Extract the [X, Y] coordinate from the center of the cell holding the provided text.  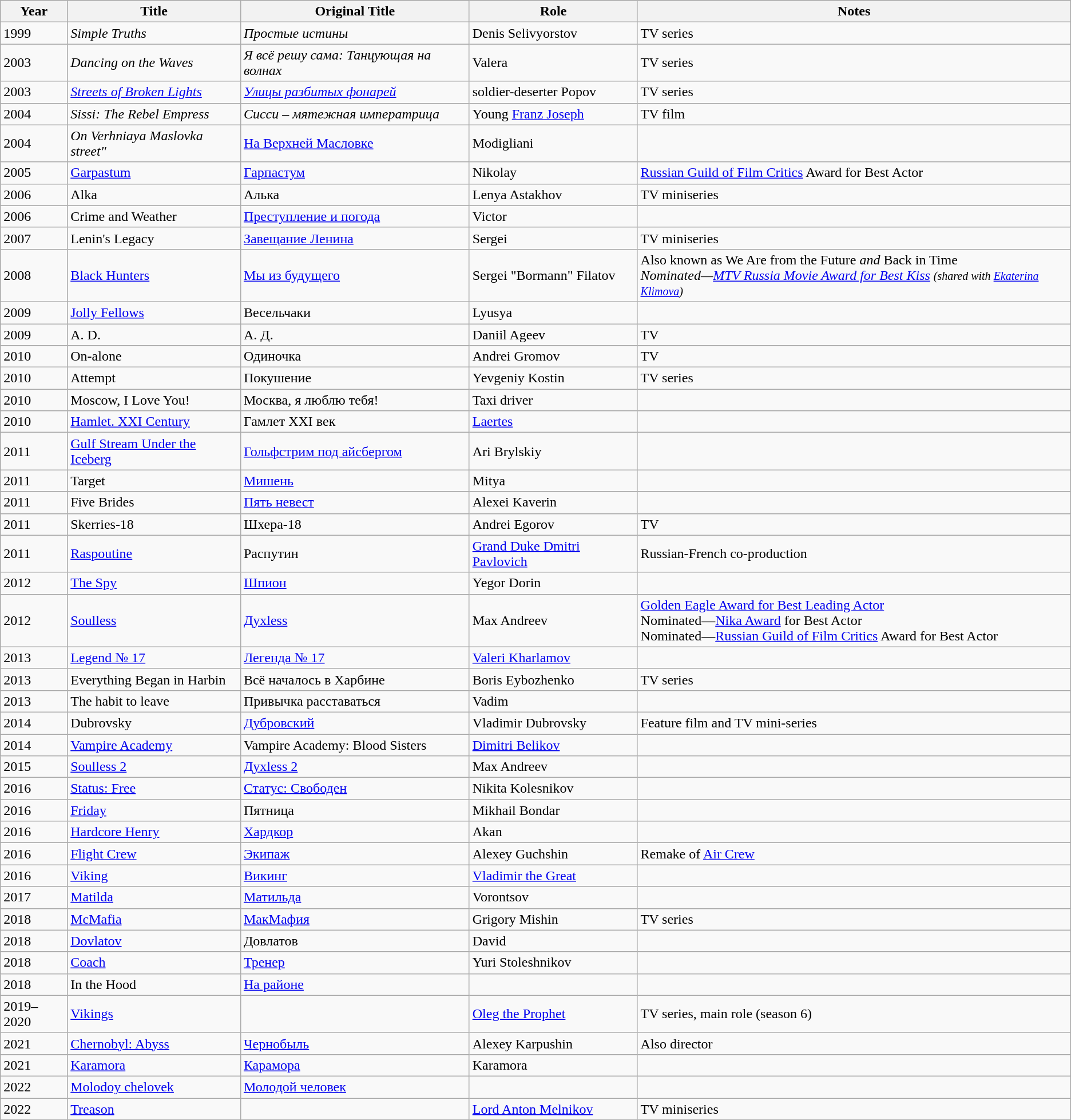
Матильда [355, 897]
Skerries-18 [154, 524]
Molodoy chelovek [154, 1087]
Ari Brylskiy [553, 451]
Алька [355, 195]
Пять невест [355, 502]
Remake of Air Crew [854, 854]
Гамлет XXI век [355, 422]
Хардкор [355, 832]
Викинг [355, 876]
Vorontsov [553, 897]
Распутин [355, 554]
Laertes [553, 422]
Alexei Kaverin [553, 502]
2005 [34, 173]
Sergei "Bormann" Filatov [553, 275]
Young Franz Joseph [553, 114]
Andrei Gromov [553, 357]
Modigliani [553, 143]
Москва, я люблю тебя! [355, 400]
Raspoutine [154, 554]
Mitya [553, 481]
On-alone [154, 357]
Духless [355, 620]
На районе [355, 984]
Matilda [154, 897]
2019–2020 [34, 1014]
Пятница [355, 810]
Чернобыль [355, 1043]
Feature film and TV mini-series [854, 723]
Streets of Broken Lights [154, 92]
Hamlet. XXI Century [154, 422]
Dimitri Belikov [553, 745]
Also known as We Are from the Future and Back in Time Nominated—MTV Russia Movie Award for Best Kiss (shared with Ekaterina Klimova) [854, 275]
Title [154, 11]
Coach [154, 963]
Lyusya [553, 312]
Mikhail Bondar [553, 810]
Vladimir the Great [553, 876]
Lord Anton Melnikov [553, 1109]
Довлатов [355, 941]
Dovlatov [154, 941]
Legend № 17 [154, 658]
Alexey Karpushin [553, 1043]
Notes [854, 11]
Dancing on the Waves [154, 63]
Year [34, 11]
Andrei Egorov [553, 524]
Russian Guild of Film Critics Award for Best Actor [854, 173]
2017 [34, 897]
Мы из будущего [355, 275]
Sissi: The Rebel Empress [154, 114]
Alexey Guchshin [553, 854]
Lenya Astakhov [553, 195]
Crime and Weather [154, 216]
A. D. [154, 335]
Role [553, 11]
TV film [854, 114]
Vikings [154, 1014]
Black Hunters [154, 275]
Завещание Ленина [355, 238]
Дубровский [355, 723]
Lenin's Legacy [154, 238]
The Spy [154, 583]
Шхера-18 [355, 524]
On Verhniaya Maslovka street" [154, 143]
Yuri Stoleshnikov [553, 963]
Yevgeniy Kostin [553, 378]
Одиночка [355, 357]
Экипаж [355, 854]
Vladimir Dubrovsky [553, 723]
На Верхней Масловке [355, 143]
Denis Selivyorstov [553, 33]
Taxi driver [553, 400]
Attempt [154, 378]
Soulless [154, 620]
Target [154, 481]
Victor [553, 216]
Soulless 2 [154, 767]
Всё началось в Харбине [355, 679]
Grigory Mishin [553, 919]
Everything Began in Harbin [154, 679]
Карамора [355, 1065]
David [553, 941]
1999 [34, 33]
In the Hood [154, 984]
Also director [854, 1043]
Духless 2 [355, 767]
Простые истины [355, 33]
McMafia [154, 919]
Garpastum [154, 173]
2008 [34, 275]
Viking [154, 876]
Sergei [553, 238]
Тренер [355, 963]
Boris Eybozhenko [553, 679]
Шпион [355, 583]
МакМафия [355, 919]
Grand Duke Dmitri Pavlovich [553, 554]
Jolly Fellows [154, 312]
Oleg the Prophet [553, 1014]
Golden Eagle Award for Best Leading Actor Nominated—Nika Award for Best Actor Nominated—Russian Guild of Film Critics Award for Best Actor [854, 620]
Yegor Dorin [553, 583]
Весельчаки [355, 312]
Russian-French co-production [854, 554]
А. Д. [355, 335]
Valeri Kharlamov [553, 658]
Chernobyl: Abyss [154, 1043]
2015 [34, 767]
Легенда № 17 [355, 658]
Gulf Stream Under the Iceberg [154, 451]
The habit to leave [154, 701]
Сисси – мятежная императрица [355, 114]
Мишень [355, 481]
Status: Free [154, 789]
Alka [154, 195]
Hardcore Henry [154, 832]
Moscow, I Love You! [154, 400]
Five Brides [154, 502]
Покушение [355, 378]
Dubrovsky [154, 723]
Vampire Academy [154, 745]
Nikita Kolesnikov [553, 789]
Vampire Academy: Blood Sisters [355, 745]
Я всё решу сама: Танцующая на волнах [355, 63]
Молодой человек [355, 1087]
Улицы разбитых фонарей [355, 92]
Flight Crew [154, 854]
Статус: Свободен [355, 789]
Привычка расставаться [355, 701]
Daniil Ageev [553, 335]
Преступление и погода [355, 216]
Friday [154, 810]
Simple Truths [154, 33]
2007 [34, 238]
Гарпастум [355, 173]
Гольфстрим под айсбергом [355, 451]
Treason [154, 1109]
Original Title [355, 11]
Nikolay [553, 173]
Vadim [553, 701]
soldier-deserter Popov [553, 92]
TV series, main role (season 6) [854, 1014]
Akan [553, 832]
Valera [553, 63]
